For the text-containing cell, return its midpoint in (X, Y) coordinate format. 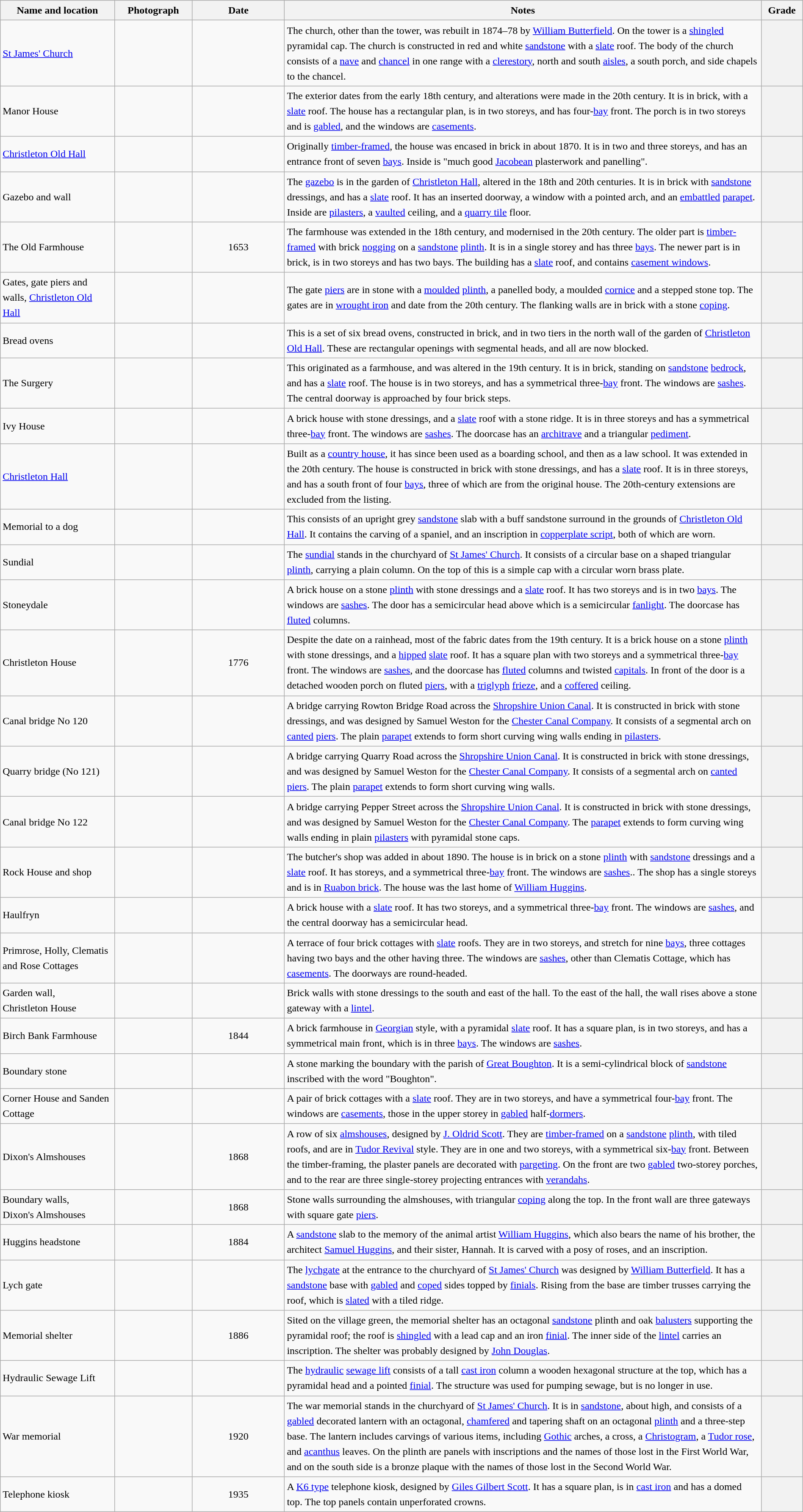
1935 (238, 1494)
1920 (238, 1437)
Telephone kiosk (58, 1494)
Hydraulic Sewage Lift (58, 1378)
Primrose, Holly, Clematis and Rose Cottages (58, 958)
Stoneydale (58, 605)
Canal bridge No 122 (58, 822)
Birch Bank Farmhouse (58, 1036)
Haulfryn (58, 915)
Corner House and Sanden Cottage (58, 1106)
Gazebo and wall (58, 197)
Canal bridge No 120 (58, 721)
Stone walls surrounding the almshouses, with triangular coping along the top. In the front wall are three gateways with square gate piers. (523, 1207)
A stone marking the boundary with the parish of Great Boughton. It is a semi-cylindrical block of sandstone inscribed with the word "Boughton". (523, 1071)
The Old Farmhouse (58, 247)
Brick walls with stone dressings to the south and east of the hall. To the east of the hall, the wall rises above a stone gateway with a lintel. (523, 1000)
Date (238, 10)
Christleton House (58, 663)
The Surgery (58, 383)
1653 (238, 247)
Bread ovens (58, 341)
Memorial to a dog (58, 527)
1884 (238, 1242)
Notes (523, 10)
Boundary stone (58, 1071)
Grade (782, 10)
Huggins headstone (58, 1242)
Quarry bridge (No 121) (58, 772)
Photograph (153, 10)
Lych gate (58, 1285)
St James' Church (58, 53)
1886 (238, 1336)
1776 (238, 663)
Dixon's Almshouses (58, 1156)
Gates, gate piers and walls, Christleton Old Hall (58, 297)
Manor House (58, 111)
War memorial (58, 1437)
Christleton Old Hall (58, 154)
Memorial shelter (58, 1336)
1844 (238, 1036)
Rock House and shop (58, 872)
Sundial (58, 562)
Ivy House (58, 426)
Christleton Hall (58, 476)
Garden wall,Christleton House (58, 1000)
Boundary walls,Dixon's Almshouses (58, 1207)
Name and location (58, 10)
